Identify which cell holds the provided text, then report its (X, Y) central coordinate. 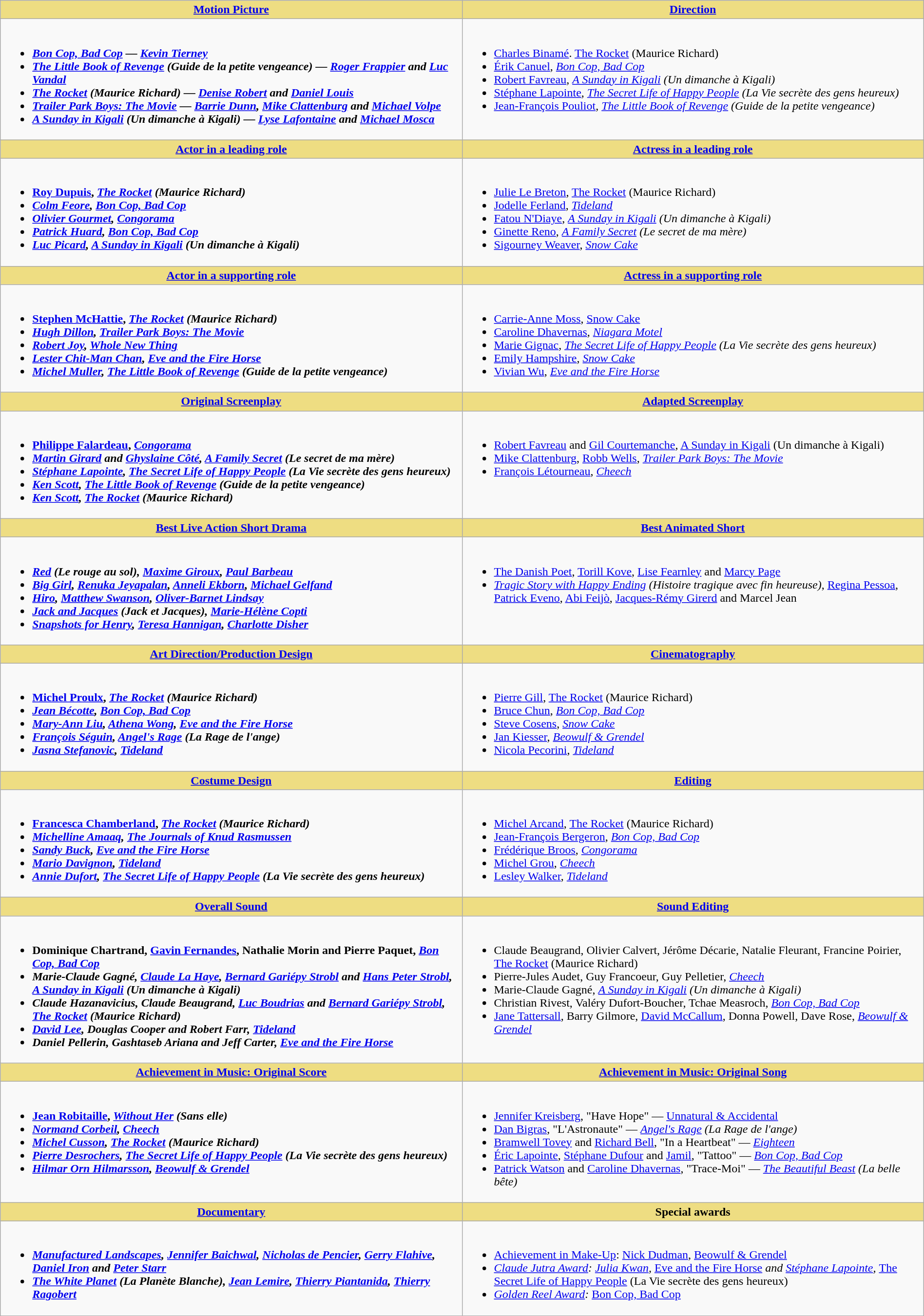
Art Direction/Production Design (231, 654)
Documentary (231, 1212)
Actor in a supporting role (231, 275)
Actress in a leading role (693, 149)
Adapted Screenplay (693, 401)
Motion Picture (231, 10)
Overall Sound (231, 907)
Best Animated Short (693, 528)
Actress in a supporting role (693, 275)
Actor in a leading role (231, 149)
Costume Design (231, 780)
Direction (693, 10)
Original Screenplay (231, 401)
Pierre Gill, The Rocket (Maurice Richard)Bruce Chun, Bon Cop, Bad CopSteve Cosens, Snow CakeJan Kiesser, Beowulf & GrendelNicola Pecorini, Tideland (693, 717)
Best Live Action Short Drama (231, 528)
Sound Editing (693, 907)
Achievement in Music: Original Score (231, 1072)
Achievement in Music: Original Song (693, 1072)
Editing (693, 780)
Cinematography (693, 654)
Special awards (693, 1212)
